Capture the cell that displays the provided text and extract its (X, Y) central coordinate. 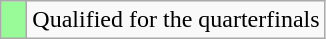
Qualified for the quarterfinals (176, 20)
